Identify which cell holds the provided text, then report its [x, y] central coordinate. 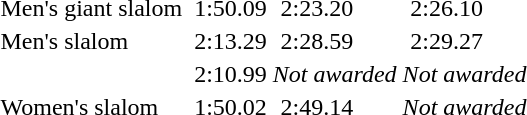
2:10.99 [231, 74]
Not awarded [334, 74]
2:28.59 [338, 41]
2:13.29 [231, 41]
